From the cell containing the given text, extract its center point as [x, y] coordinate. 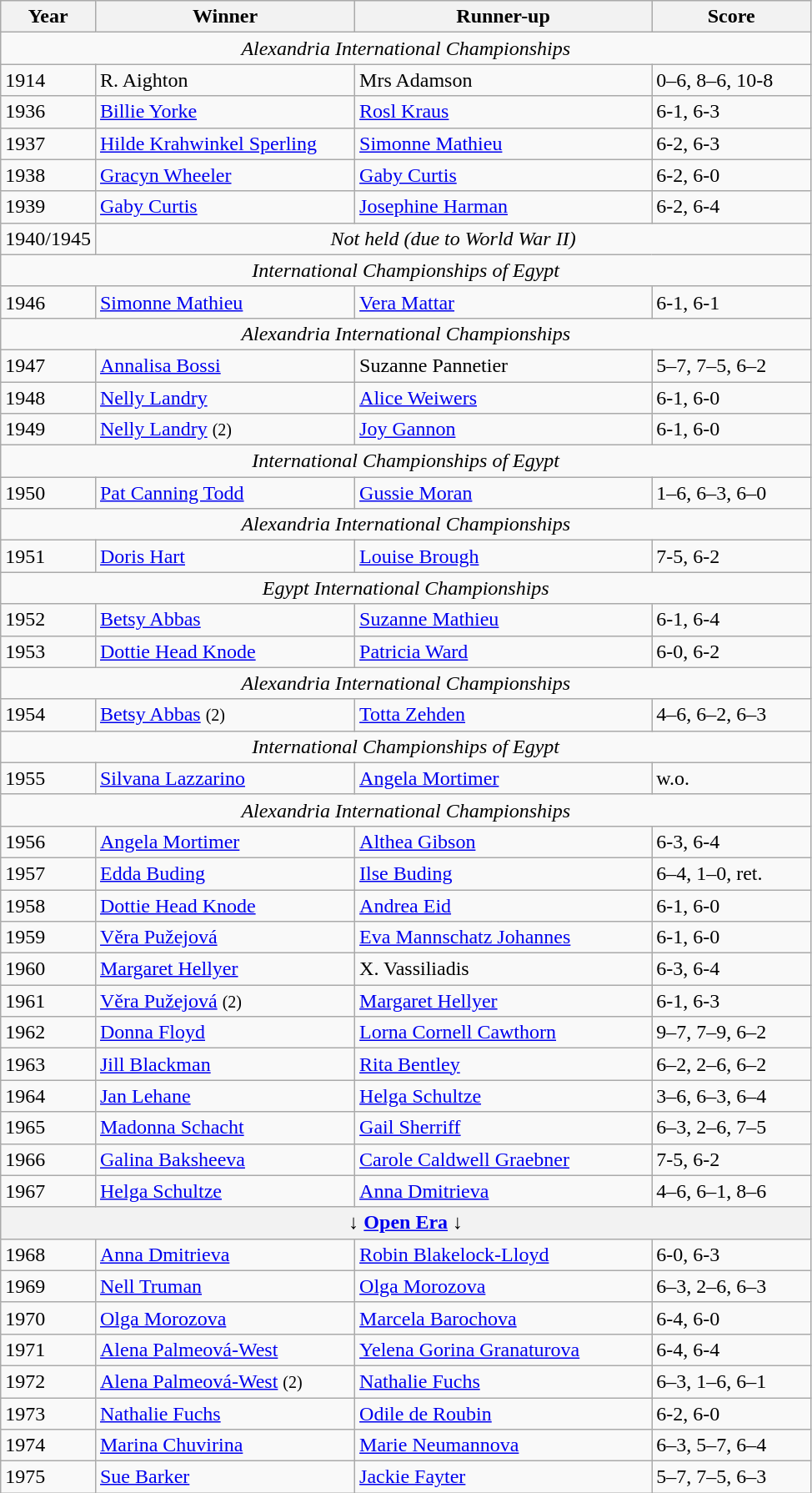
1–6, 6–3, 6–0 [732, 493]
X. Vassiliadis [504, 969]
6–3, 1–6, 6–1 [732, 1381]
Gail Sherriff [504, 1128]
Nelly Landry (2) [225, 430]
Ilse Buding [504, 873]
1972 [48, 1381]
Věra Pužejová [225, 938]
6-0, 6-2 [732, 651]
1938 [48, 175]
Joy Gannon [504, 430]
Edda Buding [225, 873]
Runner-up [504, 17]
1971 [48, 1350]
Billie Yorke [225, 112]
1955 [48, 778]
Yelena Gorina Granaturova [504, 1350]
Rosl Kraus [504, 112]
1949 [48, 430]
Gussie Moran [504, 493]
Althea Gibson [504, 842]
Jill Blackman [225, 1064]
Betsy Abbas (2) [225, 715]
Donna Floyd [225, 1033]
Věra Pužejová (2) [225, 1001]
Nell Truman [225, 1286]
Silvana Lazzarino [225, 778]
Doris Hart [225, 556]
1974 [48, 1445]
6-0, 6-3 [732, 1254]
1975 [48, 1477]
Score [732, 17]
1952 [48, 620]
1967 [48, 1191]
1962 [48, 1033]
6-4, 6-0 [732, 1318]
4–6, 6–2, 6–3 [732, 715]
1968 [48, 1254]
Jan Lehane [225, 1096]
1957 [48, 873]
Hilde Krahwinkel Sperling [225, 143]
Marcela Barochova [504, 1318]
Suzanne Pannetier [504, 365]
Odile de Roubin [504, 1414]
6-4, 6-4 [732, 1350]
1948 [48, 398]
Totta Zehden [504, 715]
1956 [48, 842]
6–4, 1–0, ret. [732, 873]
Galina Baksheeva [225, 1159]
Louise Brough [504, 556]
1960 [48, 969]
R. Aighton [225, 80]
1963 [48, 1064]
Nelly Landry [225, 398]
1951 [48, 556]
1950 [48, 493]
Egypt International Championships [406, 588]
↓ Open Era ↓ [406, 1223]
Annalisa Bossi [225, 365]
Mrs Adamson [504, 80]
Jackie Fayter [504, 1477]
6–3, 2–6, 6–3 [732, 1286]
4–6, 6–1, 8–6 [732, 1191]
Lorna Cornell Cawthorn [504, 1033]
6-2, 6-3 [732, 143]
6-1, 6-4 [732, 620]
Carole Caldwell Graebner [504, 1159]
1936 [48, 112]
1940/1945 [48, 239]
1914 [48, 80]
1965 [48, 1128]
Robin Blakelock-Lloyd [504, 1254]
Vera Mattar [504, 302]
Marina Chuvirina [225, 1445]
Winner [225, 17]
1953 [48, 651]
9–7, 7–9, 6–2 [732, 1033]
1964 [48, 1096]
1946 [48, 302]
Madonna Schacht [225, 1128]
Pat Canning Todd [225, 493]
1966 [48, 1159]
1973 [48, 1414]
1961 [48, 1001]
6-1, 6-1 [732, 302]
Sue Barker [225, 1477]
5–7, 7–5, 6–3 [732, 1477]
1947 [48, 365]
Eva Mannschatz Johannes [504, 938]
Year [48, 17]
6-2, 6-4 [732, 207]
Not held (due to World War II) [453, 239]
1954 [48, 715]
5–7, 7–5, 6–2 [732, 365]
1958 [48, 905]
6–2, 2–6, 6–2 [732, 1064]
1937 [48, 143]
1969 [48, 1286]
Betsy Abbas [225, 620]
1970 [48, 1318]
0–6, 8–6, 10-8 [732, 80]
Marie Neumannova [504, 1445]
Andrea Eid [504, 905]
Gracyn Wheeler [225, 175]
Suzanne Mathieu [504, 620]
1959 [48, 938]
Alena Palmeová-West (2) [225, 1381]
Josephine Harman [504, 207]
6–3, 2–6, 7–5 [732, 1128]
Alice Weiwers [504, 398]
w.o. [732, 778]
3–6, 6–3, 6–4 [732, 1096]
Patricia Ward [504, 651]
Rita Bentley [504, 1064]
1939 [48, 207]
Alena Palmeová-West [225, 1350]
6–3, 5–7, 6–4 [732, 1445]
